Pinpoint the cell where the given text exists, returning its (x, y) midpoint coordinate. 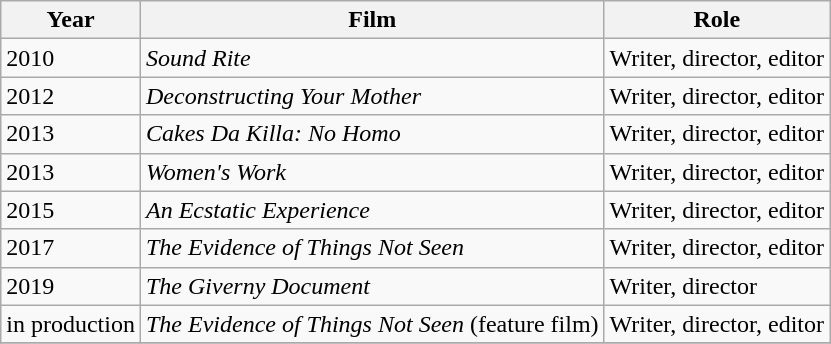
Role (716, 20)
Women's Work (372, 172)
Sound Rite (372, 58)
Deconstructing Your Mother (372, 96)
2017 (71, 248)
2012 (71, 96)
The Evidence of Things Not Seen (372, 248)
Cakes Da Killa: No Homo (372, 134)
in production (71, 324)
The Evidence of Things Not Seen (feature film) (372, 324)
2010 (71, 58)
2015 (71, 210)
Year (71, 20)
Film (372, 20)
An Ecstatic Experience (372, 210)
Writer, director (716, 286)
2019 (71, 286)
The Giverny Document (372, 286)
